Search for the cell housing the specified text and yield its (X, Y) center coordinate. 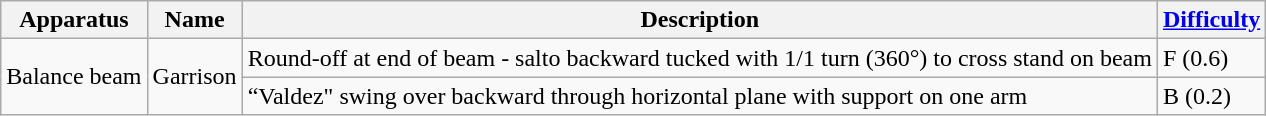
“Valdez" swing over backward through horizontal plane with support on one arm (700, 96)
Apparatus (74, 20)
Balance beam (74, 77)
Garrison (194, 77)
Difficulty (1211, 20)
F (0.6) (1211, 58)
Description (700, 20)
B (0.2) (1211, 96)
Name (194, 20)
Round-off at end of beam - salto backward tucked with 1/1 turn (360°) to cross stand on beam (700, 58)
